Pinpoint the cell where the given text exists, returning its [x, y] midpoint coordinate. 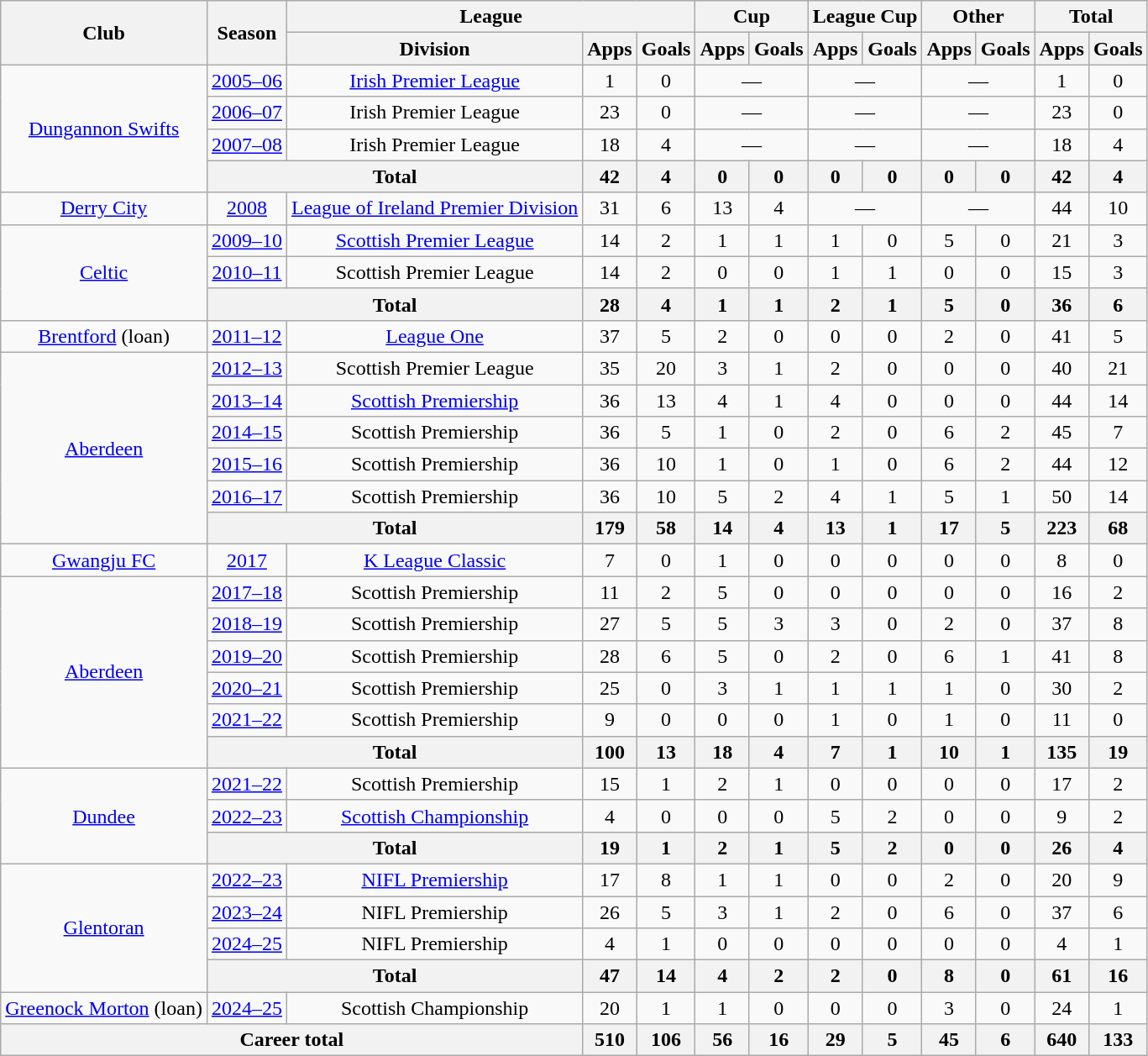
2007–08 [247, 144]
Greenock Morton (loan) [104, 1008]
61 [1062, 976]
133 [1118, 1040]
510 [610, 1040]
2014–15 [247, 433]
35 [610, 368]
League One [434, 336]
Brentford (loan) [104, 336]
2019–20 [247, 656]
12 [1118, 465]
K League Classic [434, 560]
League Cup [865, 17]
Celtic [104, 272]
Derry City [104, 208]
2008 [247, 208]
223 [1062, 528]
Glentoran [104, 927]
2018–19 [247, 624]
2013–14 [247, 401]
2005–06 [247, 81]
2011–12 [247, 336]
2009–10 [247, 240]
106 [666, 1040]
2016–17 [247, 496]
Dungannon Swifts [104, 129]
29 [835, 1040]
Other [978, 17]
Dundee [104, 816]
640 [1062, 1040]
League of Ireland Premier Division [434, 208]
68 [1118, 528]
League [490, 17]
Season [247, 33]
Cup [752, 17]
2010–11 [247, 272]
47 [610, 976]
179 [610, 528]
100 [610, 752]
2020–21 [247, 688]
Career total [292, 1040]
50 [1062, 496]
2006–07 [247, 113]
Club [104, 33]
25 [610, 688]
31 [610, 208]
2017–18 [247, 592]
2012–13 [247, 368]
56 [722, 1040]
58 [666, 528]
Gwangju FC [104, 560]
2015–16 [247, 465]
2023–24 [247, 912]
Division [434, 49]
27 [610, 624]
30 [1062, 688]
24 [1062, 1008]
40 [1062, 368]
2017 [247, 560]
135 [1062, 752]
